Output the (x, y) coordinate of the center of the cell containing the given text.  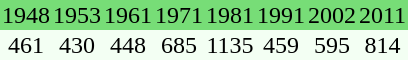
685 (178, 45)
2011 (382, 15)
1135 (230, 45)
1961 (128, 15)
1981 (230, 15)
461 (26, 45)
1971 (178, 15)
814 (382, 45)
1948 (26, 15)
430 (76, 45)
459 (280, 45)
1953 (76, 15)
1991 (280, 15)
595 (332, 45)
2002 (332, 15)
448 (128, 45)
